Extract the [X, Y] coordinate from the center of the cell holding the provided text.  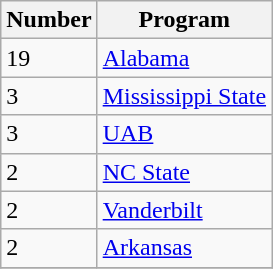
Program [184, 20]
Vanderbilt [184, 210]
Number [49, 20]
Mississippi State [184, 96]
NC State [184, 172]
UAB [184, 134]
Alabama [184, 58]
19 [49, 58]
Arkansas [184, 248]
